Scan for the cell matching the given text and deliver its (X, Y) coordinate at center. 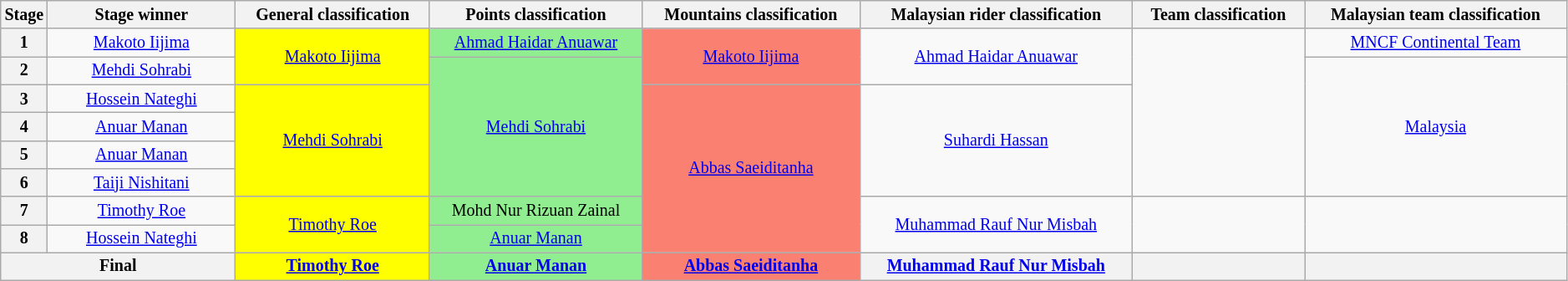
3 (24, 99)
Final (119, 266)
MNCF Continental Team (1436, 43)
Stage winner (142, 15)
Taiji Nishitani (142, 182)
6 (24, 182)
7 (24, 211)
Malaysian rider classification (996, 15)
8 (24, 239)
2 (24, 70)
Malaysia (1436, 127)
4 (24, 127)
Mohd Nur Rizuan Zainal (535, 211)
Stage (24, 15)
Malaysian team classification (1436, 15)
Team classification (1218, 15)
Suhardi Hassan (996, 140)
Mountains classification (752, 15)
1 (24, 43)
5 (24, 154)
Points classification (535, 15)
General classification (332, 15)
